Return [X, Y] of the center of cell containing provided text 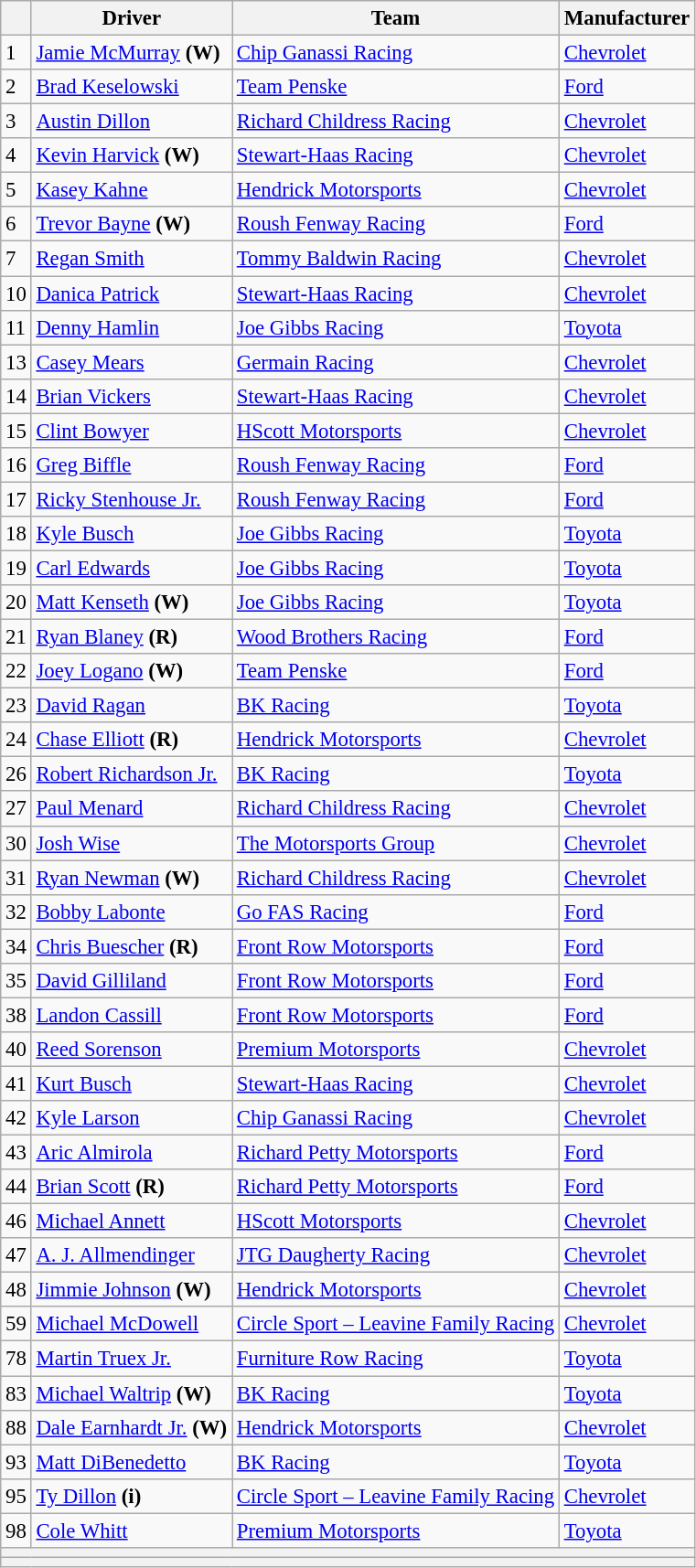
Greg Biffle [132, 465]
David Gilliland [132, 981]
Manufacturer [626, 18]
A. J. Allmendinger [132, 1255]
1 [16, 53]
16 [16, 465]
20 [16, 603]
Martin Truex Jr. [132, 1359]
2 [16, 87]
30 [16, 843]
Kevin Harvick (W) [132, 155]
22 [16, 671]
Paul Menard [132, 809]
Robert Richardson Jr. [132, 774]
Clint Bowyer [132, 431]
Chase Elliott (R) [132, 740]
95 [16, 1496]
32 [16, 912]
Brian Vickers [132, 396]
13 [16, 362]
47 [16, 1255]
Chris Buescher (R) [132, 946]
44 [16, 1187]
Jamie McMurray (W) [132, 53]
Team [396, 18]
The Motorsports Group [396, 843]
83 [16, 1393]
24 [16, 740]
Jimmie Johnson (W) [132, 1290]
Kyle Larson [132, 1118]
Kyle Busch [132, 534]
JTG Daugherty Racing [396, 1255]
Regan Smith [132, 259]
4 [16, 155]
26 [16, 774]
14 [16, 396]
23 [16, 706]
40 [16, 1050]
Michael Waltrip (W) [132, 1393]
Matt Kenseth (W) [132, 603]
48 [16, 1290]
3 [16, 122]
Reed Sorenson [132, 1050]
59 [16, 1325]
17 [16, 499]
43 [16, 1153]
Driver [132, 18]
Trevor Bayne (W) [132, 224]
98 [16, 1531]
Wood Brothers Racing [396, 637]
Michael McDowell [132, 1325]
27 [16, 809]
15 [16, 431]
19 [16, 568]
10 [16, 293]
Brian Scott (R) [132, 1187]
11 [16, 327]
Kurt Busch [132, 1083]
Denny Hamlin [132, 327]
Ty Dillon (i) [132, 1496]
Brad Keselowski [132, 87]
Ricky Stenhouse Jr. [132, 499]
Bobby Labonte [132, 912]
Josh Wise [132, 843]
Danica Patrick [132, 293]
31 [16, 878]
7 [16, 259]
Furniture Row Racing [396, 1359]
88 [16, 1427]
78 [16, 1359]
Ryan Newman (W) [132, 878]
Landon Cassill [132, 1015]
21 [16, 637]
38 [16, 1015]
35 [16, 981]
34 [16, 946]
Ryan Blaney (R) [132, 637]
5 [16, 190]
42 [16, 1118]
Joey Logano (W) [132, 671]
Michael Annett [132, 1221]
Matt DiBenedetto [132, 1462]
Aric Almirola [132, 1153]
46 [16, 1221]
93 [16, 1462]
David Ragan [132, 706]
Austin Dillon [132, 122]
Kasey Kahne [132, 190]
Go FAS Racing [396, 912]
Carl Edwards [132, 568]
Cole Whitt [132, 1531]
Dale Earnhardt Jr. (W) [132, 1427]
6 [16, 224]
Casey Mears [132, 362]
Tommy Baldwin Racing [396, 259]
Germain Racing [396, 362]
41 [16, 1083]
18 [16, 534]
